Determine the [x, y] coordinate at the center of the cell enclosing the given text.  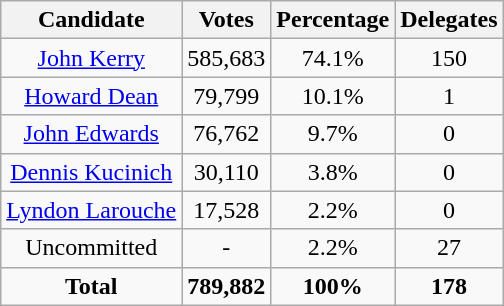
100% [333, 286]
Total [92, 286]
Delegates [449, 20]
585,683 [226, 58]
178 [449, 286]
Howard Dean [92, 96]
79,799 [226, 96]
1 [449, 96]
76,762 [226, 134]
Candidate [92, 20]
150 [449, 58]
- [226, 248]
27 [449, 248]
30,110 [226, 172]
74.1% [333, 58]
Votes [226, 20]
3.8% [333, 172]
Lyndon Larouche [92, 210]
John Edwards [92, 134]
9.7% [333, 134]
Uncommitted [92, 248]
John Kerry [92, 58]
Dennis Kucinich [92, 172]
10.1% [333, 96]
789,882 [226, 286]
17,528 [226, 210]
Percentage [333, 20]
